For the text-containing cell, return its midpoint in (x, y) coordinate format. 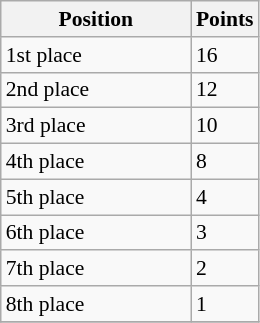
10 (225, 126)
4th place (96, 162)
8 (225, 162)
7th place (96, 269)
12 (225, 90)
5th place (96, 197)
2 (225, 269)
Position (96, 19)
3 (225, 233)
1 (225, 304)
8th place (96, 304)
3rd place (96, 126)
2nd place (96, 90)
6th place (96, 233)
1st place (96, 55)
16 (225, 55)
Points (225, 19)
4 (225, 197)
